Provide the [x, y] coordinate of the cell's center where the given text is located.  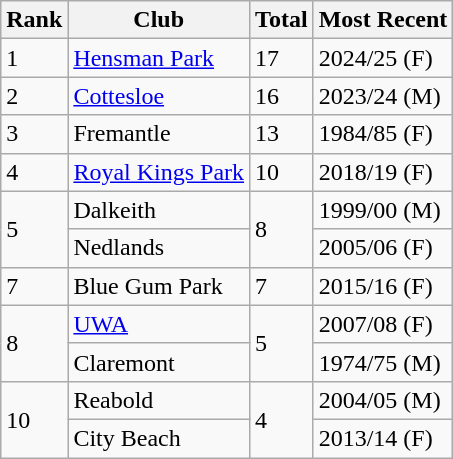
Dalkeith [159, 210]
16 [282, 96]
1974/75 (M) [383, 362]
Claremont [159, 362]
2004/05 (M) [383, 400]
Hensman Park [159, 58]
1 [34, 58]
2024/25 (F) [383, 58]
2013/14 (F) [383, 438]
2 [34, 96]
Cottesloe [159, 96]
Club [159, 20]
Total [282, 20]
3 [34, 134]
13 [282, 134]
2005/06 (F) [383, 248]
2018/19 (F) [383, 172]
Reabold [159, 400]
1984/85 (F) [383, 134]
Nedlands [159, 248]
City Beach [159, 438]
Most Recent [383, 20]
Fremantle [159, 134]
2023/24 (M) [383, 96]
2015/16 (F) [383, 286]
Royal Kings Park [159, 172]
UWA [159, 324]
17 [282, 58]
Blue Gum Park [159, 286]
1999/00 (M) [383, 210]
Rank [34, 20]
2007/08 (F) [383, 324]
